Output the [X, Y] coordinate of the center of the cell containing the given text.  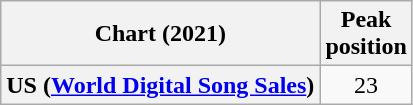
Peakposition [366, 34]
US (World Digital Song Sales) [160, 85]
Chart (2021) [160, 34]
23 [366, 85]
